Find where the given text appears and provide that cell's center as [X, Y] coordinate. 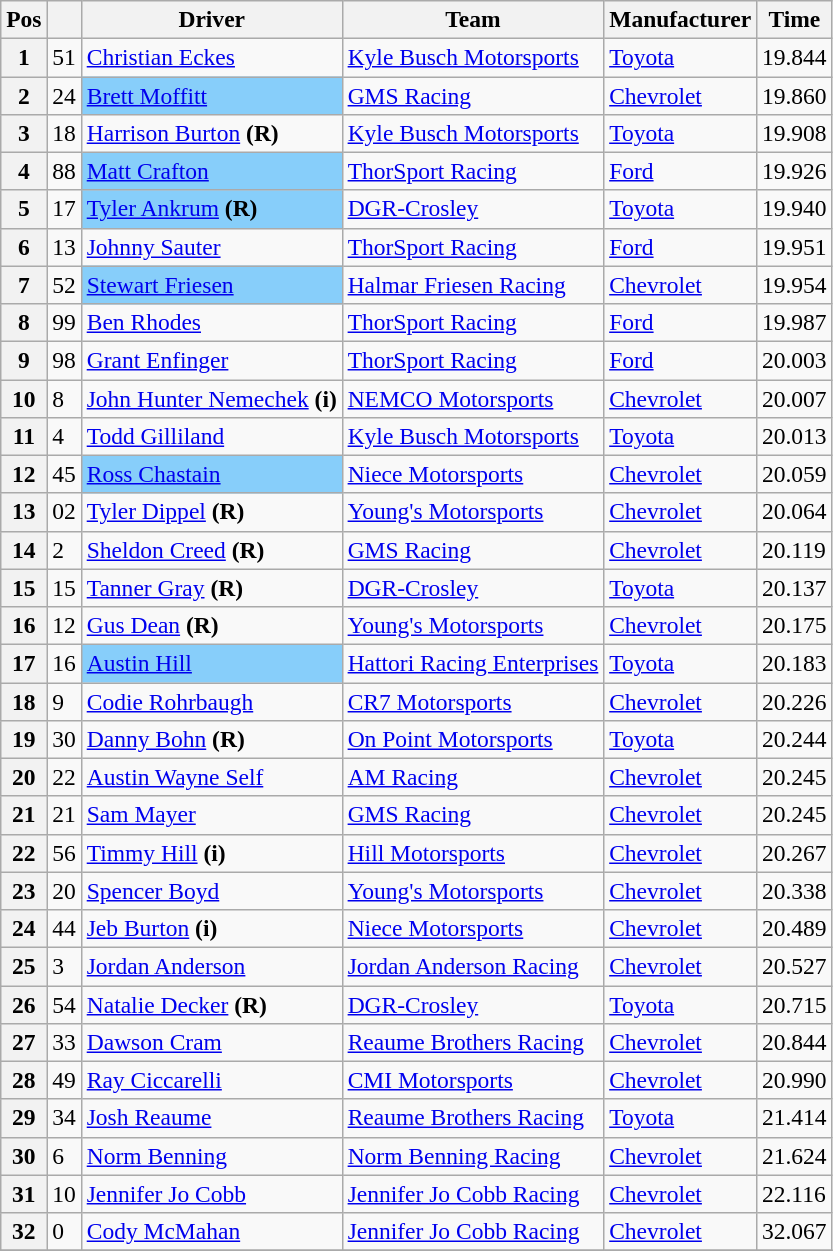
Hill Motorsports [473, 853]
Johnny Sauter [212, 247]
Time [795, 19]
19.940 [795, 209]
99 [64, 322]
Natalie Decker (R) [212, 1004]
Jordan Anderson [212, 966]
23 [24, 891]
19.951 [795, 247]
19 [24, 739]
Codie Rohrbaugh [212, 701]
Cody McMahan [212, 1231]
On Point Motorsports [473, 739]
Josh Reaume [212, 1118]
1 [24, 57]
32.067 [795, 1231]
Hattori Racing Enterprises [473, 663]
52 [64, 285]
20.003 [795, 360]
CR7 Motorsports [473, 701]
John Hunter Nemechek (i) [212, 398]
Christian Eckes [212, 57]
34 [64, 1118]
Team [473, 19]
19.926 [795, 171]
51 [64, 57]
AM Racing [473, 777]
44 [64, 928]
NEMCO Motorsports [473, 398]
0 [64, 1231]
Jordan Anderson Racing [473, 966]
20.064 [795, 512]
54 [64, 1004]
Ben Rhodes [212, 322]
Dawson Cram [212, 1042]
19.954 [795, 285]
Norm Benning Racing [473, 1156]
Ross Chastain [212, 474]
20.338 [795, 891]
Brett Moffitt [212, 95]
21.414 [795, 1118]
20.059 [795, 474]
Austin Wayne Self [212, 777]
31 [24, 1194]
CMI Motorsports [473, 1080]
5 [24, 209]
Spencer Boyd [212, 891]
Ray Ciccarelli [212, 1080]
25 [24, 966]
20.990 [795, 1080]
28 [24, 1080]
20.844 [795, 1042]
11 [24, 436]
Driver [212, 19]
Austin Hill [212, 663]
Jennifer Jo Cobb [212, 1194]
Tanner Gray (R) [212, 588]
20.175 [795, 625]
29 [24, 1118]
Manufacturer [680, 19]
33 [64, 1042]
20.489 [795, 928]
20.013 [795, 436]
Tyler Ankrum (R) [212, 209]
14 [24, 550]
Stewart Friesen [212, 285]
19.860 [795, 95]
20.137 [795, 588]
20.119 [795, 550]
56 [64, 853]
26 [24, 1004]
Jeb Burton (i) [212, 928]
20.244 [795, 739]
19.987 [795, 322]
45 [64, 474]
Grant Enfinger [212, 360]
Harrison Burton (R) [212, 133]
22.116 [795, 1194]
Norm Benning [212, 1156]
19.844 [795, 57]
20.226 [795, 701]
49 [64, 1080]
Timmy Hill (i) [212, 853]
Gus Dean (R) [212, 625]
Halmar Friesen Racing [473, 285]
7 [24, 285]
Sheldon Creed (R) [212, 550]
Matt Crafton [212, 171]
Sam Mayer [212, 815]
32 [24, 1231]
88 [64, 171]
20.267 [795, 853]
98 [64, 360]
20.715 [795, 1004]
27 [24, 1042]
Todd Gilliland [212, 436]
Tyler Dippel (R) [212, 512]
20.183 [795, 663]
Pos [24, 19]
20.527 [795, 966]
Danny Bohn (R) [212, 739]
19.908 [795, 133]
02 [64, 512]
20.007 [795, 398]
21.624 [795, 1156]
